From the cell containing the given text, extract its center point as [X, Y] coordinate. 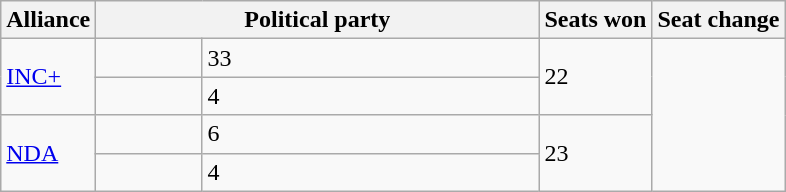
33 [370, 58]
Seat change [718, 20]
22 [596, 77]
Political party [318, 20]
Alliance [48, 20]
23 [596, 153]
INC+ [48, 77]
Seats won [596, 20]
NDA [48, 153]
6 [370, 134]
